From the cell containing the given text, extract its center point as (x, y) coordinate. 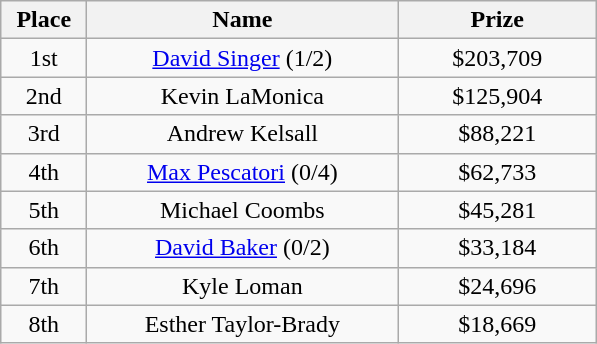
$62,733 (498, 172)
Prize (498, 20)
Michael Coombs (242, 210)
5th (44, 210)
8th (44, 324)
6th (44, 248)
$18,669 (498, 324)
3rd (44, 134)
$33,184 (498, 248)
Esther Taylor-Brady (242, 324)
2nd (44, 96)
Place (44, 20)
Kevin LaMonica (242, 96)
$45,281 (498, 210)
$24,696 (498, 286)
David Baker (0/2) (242, 248)
$125,904 (498, 96)
$88,221 (498, 134)
$203,709 (498, 58)
David Singer (1/2) (242, 58)
Name (242, 20)
7th (44, 286)
1st (44, 58)
Kyle Loman (242, 286)
Max Pescatori (0/4) (242, 172)
Andrew Kelsall (242, 134)
4th (44, 172)
